Scan for the cell matching the given text and deliver its [x, y] coordinate at center. 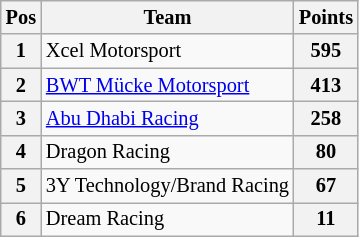
67 [326, 186]
595 [326, 51]
Xcel Motorsport [168, 51]
11 [326, 219]
2 [21, 85]
258 [326, 118]
1 [21, 51]
413 [326, 85]
Dragon Racing [168, 152]
5 [21, 186]
BWT Mücke Motorsport [168, 85]
Team [168, 17]
3Y Technology/Brand Racing [168, 186]
6 [21, 219]
Pos [21, 17]
Points [326, 17]
Abu Dhabi Racing [168, 118]
80 [326, 152]
4 [21, 152]
3 [21, 118]
Dream Racing [168, 219]
